Locate the cell with the specified text and output its [x, y] center coordinate. 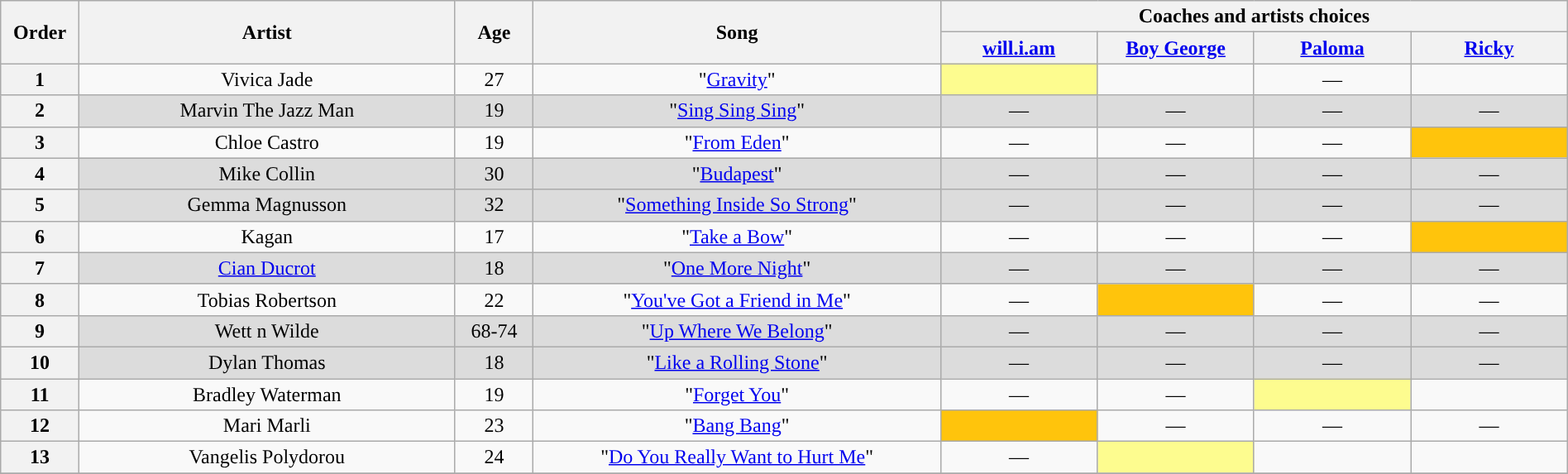
32 [495, 205]
Dylan Thomas [266, 362]
17 [495, 237]
"From Eden" [738, 142]
Chloe Castro [266, 142]
"Do You Really Want to Hurt Me" [738, 457]
Bradley Waterman [266, 395]
Gemma Magnusson [266, 205]
Song [738, 32]
5 [40, 205]
68-74 [495, 331]
Kagan [266, 237]
3 [40, 142]
2 [40, 111]
7 [40, 268]
22 [495, 299]
12 [40, 426]
Mari Marli [266, 426]
will.i.am [1019, 48]
Ricky [1489, 48]
"Budapest" [738, 174]
Boy George [1176, 48]
Vivica Jade [266, 79]
"One More Night" [738, 268]
8 [40, 299]
"Up Where We Belong" [738, 331]
Mike Collin [266, 174]
13 [40, 457]
"Something Inside So Strong" [738, 205]
"Gravity" [738, 79]
"Forget You" [738, 395]
Vangelis Polydorou [266, 457]
27 [495, 79]
"Take a Bow" [738, 237]
Coaches and artists choices [1254, 17]
Marvin The Jazz Man [266, 111]
10 [40, 362]
"You've Got a Friend in Me" [738, 299]
24 [495, 457]
Wett n Wilde [266, 331]
1 [40, 79]
Cian Ducrot [266, 268]
Age [495, 32]
"Sing Sing Sing" [738, 111]
9 [40, 331]
11 [40, 395]
"Bang Bang" [738, 426]
6 [40, 237]
Order [40, 32]
Artist [266, 32]
4 [40, 174]
Paloma [1331, 48]
Tobias Robertson [266, 299]
30 [495, 174]
"Like a Rolling Stone" [738, 362]
23 [495, 426]
